Extract the [X, Y] coordinate from the center of the cell holding the provided text.  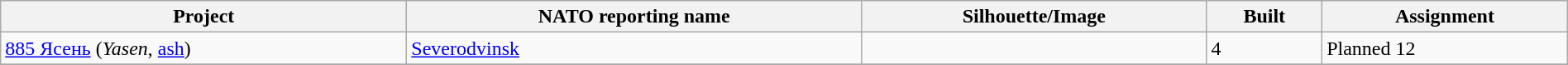
Built [1264, 17]
Severodvinsk [634, 48]
Silhouette/Image [1034, 17]
Assignment [1446, 17]
4 [1264, 48]
885 Ясень (Yasen, ash) [203, 48]
Planned 12 [1446, 48]
NATO reporting name [634, 17]
Project [203, 17]
